For the text-containing cell, return its midpoint in (x, y) coordinate format. 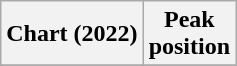
Peakposition (189, 34)
Chart (2022) (72, 34)
